Extract the [x, y] coordinate from the center of the cell holding the provided text.  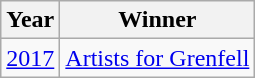
Artists for Grenfell [158, 58]
Winner [158, 20]
2017 [30, 58]
Year [30, 20]
